Output the (x, y) coordinate of the center of the cell containing the given text.  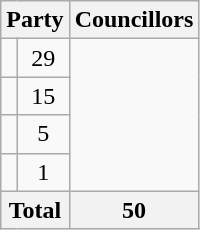
5 (43, 134)
15 (43, 96)
1 (43, 172)
29 (43, 58)
Councillors (134, 20)
50 (134, 210)
Total (35, 210)
Party (35, 20)
